Determine the [X, Y] coordinate at the center of the cell enclosing the given text.  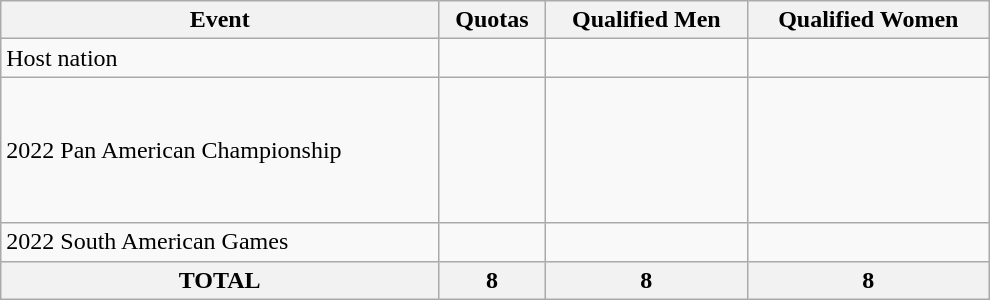
Qualified Men [646, 20]
Host nation [220, 58]
2022 South American Games [220, 242]
2022 Pan American Championship [220, 150]
Qualified Women [868, 20]
Quotas [492, 20]
TOTAL [220, 280]
Event [220, 20]
